For the text-containing cell, return its midpoint in [x, y] coordinate format. 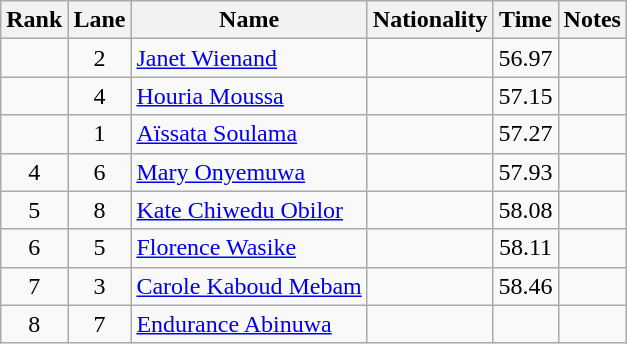
Mary Onyemuwa [249, 172]
Endurance Abinuwa [249, 324]
Lane [100, 20]
Janet Wienand [249, 58]
Time [526, 20]
Aïssata Soulama [249, 134]
Notes [592, 20]
57.27 [526, 134]
58.08 [526, 210]
Name [249, 20]
Rank [34, 20]
2 [100, 58]
58.11 [526, 248]
Kate Chiwedu Obilor [249, 210]
58.46 [526, 286]
1 [100, 134]
Houria Moussa [249, 96]
57.93 [526, 172]
57.15 [526, 96]
Florence Wasike [249, 248]
3 [100, 286]
Nationality [430, 20]
Carole Kaboud Mebam [249, 286]
56.97 [526, 58]
